Locate the cell with the specified text and output its (x, y) center coordinate. 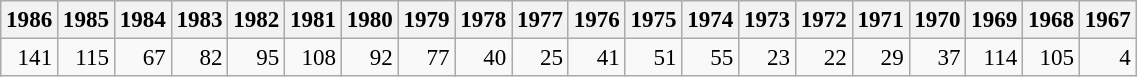
22 (824, 58)
1980 (370, 20)
25 (540, 58)
29 (880, 58)
23 (768, 58)
1975 (654, 20)
95 (256, 58)
1986 (30, 20)
1974 (710, 20)
108 (314, 58)
1973 (768, 20)
37 (938, 58)
1979 (426, 20)
114 (994, 58)
1976 (596, 20)
141 (30, 58)
67 (142, 58)
1983 (200, 20)
1972 (824, 20)
4 (1108, 58)
82 (200, 58)
40 (484, 58)
1984 (142, 20)
1985 (86, 20)
55 (710, 58)
1977 (540, 20)
115 (86, 58)
1968 (1052, 20)
1981 (314, 20)
77 (426, 58)
1967 (1108, 20)
105 (1052, 58)
92 (370, 58)
41 (596, 58)
1970 (938, 20)
51 (654, 58)
1982 (256, 20)
1978 (484, 20)
1969 (994, 20)
1971 (880, 20)
